For the text-containing cell, return its midpoint in [x, y] coordinate format. 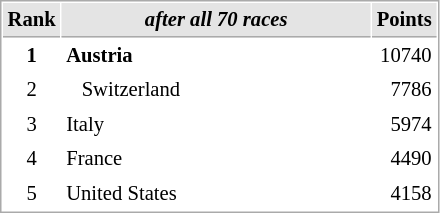
Austria [216, 56]
1 [32, 56]
2 [32, 90]
Points [404, 20]
5974 [404, 124]
5 [32, 194]
4158 [404, 194]
4490 [404, 158]
Switzerland [216, 90]
Rank [32, 20]
United States [216, 194]
Italy [216, 124]
France [216, 158]
after all 70 races [216, 20]
10740 [404, 56]
7786 [404, 90]
3 [32, 124]
4 [32, 158]
